Detect which cell encompasses the target text, then output its [x, y] center coordinate. 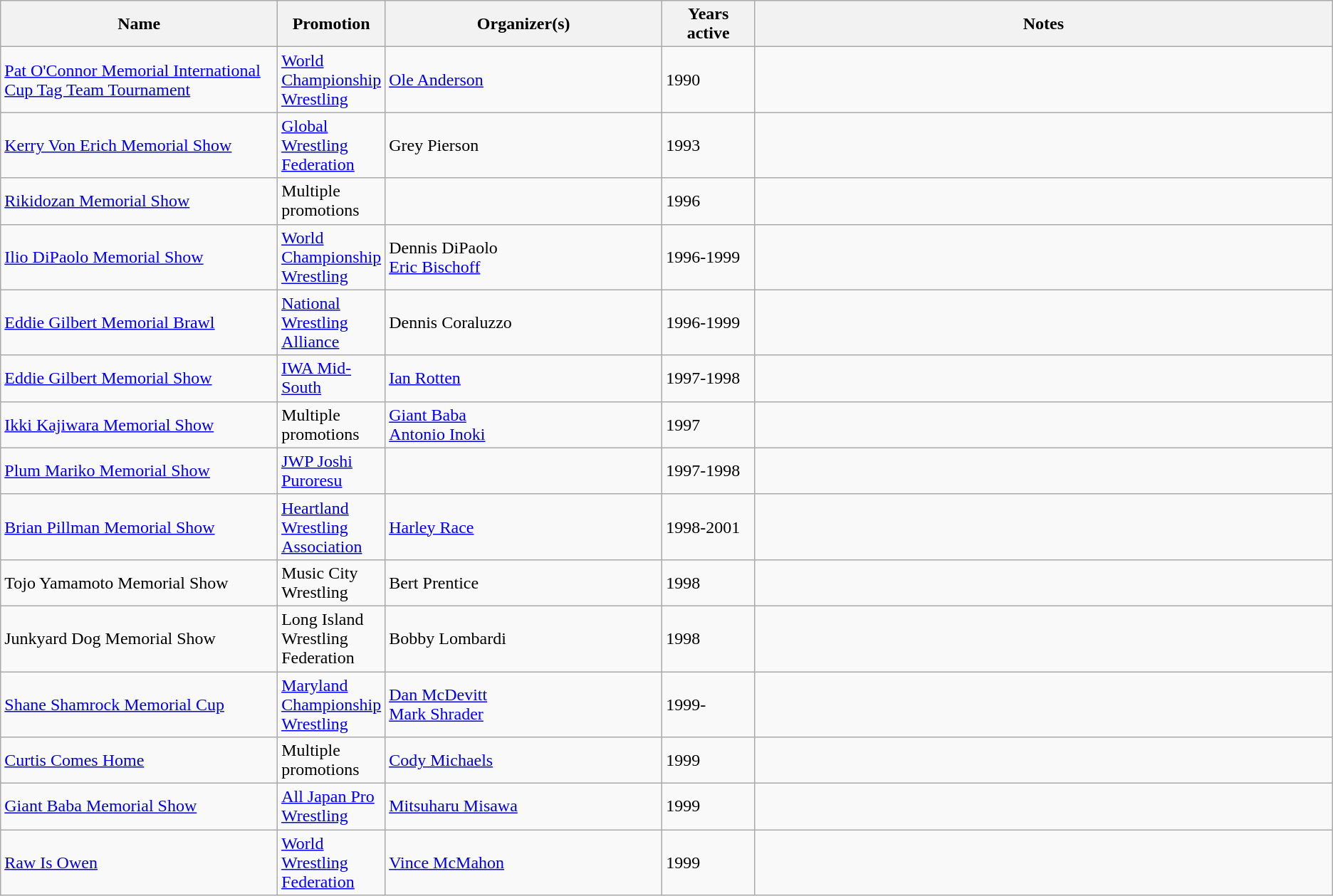
Organizer(s) [524, 24]
Bert Prentice [524, 582]
Pat O'Connor Memorial International Cup Tag Team Tournament [140, 80]
Vince McMahon [524, 863]
Raw Is Owen [140, 863]
Dennis DiPaoloEric Bischoff [524, 257]
1997 [709, 424]
1993 [709, 145]
Harley Race [524, 527]
Cody Michaels [524, 760]
Notes [1044, 24]
Ian Rotten [524, 379]
Heartland Wrestling Association [332, 527]
Dan McDevittMark Shrader [524, 705]
Bobby Lombardi [524, 638]
Music City Wrestling [332, 582]
Brian Pillman Memorial Show [140, 527]
World Wrestling Federation [332, 863]
Giant Baba Memorial Show [140, 807]
Rikidozan Memorial Show [140, 201]
Tojo Yamamoto Memorial Show [140, 582]
Years active [709, 24]
Name [140, 24]
Ilio DiPaolo Memorial Show [140, 257]
Grey Pierson [524, 145]
Global Wrestling Federation [332, 145]
JWP Joshi Puroresu [332, 471]
Long Island Wrestling Federation [332, 638]
Ikki Kajiwara Memorial Show [140, 424]
Ole Anderson [524, 80]
Dennis Coraluzzo [524, 322]
Giant BabaAntonio Inoki [524, 424]
Promotion [332, 24]
Mitsuharu Misawa [524, 807]
Junkyard Dog Memorial Show [140, 638]
1996 [709, 201]
Eddie Gilbert Memorial Brawl [140, 322]
Curtis Comes Home [140, 760]
National Wrestling Alliance [332, 322]
Plum Mariko Memorial Show [140, 471]
Shane Shamrock Memorial Cup [140, 705]
IWA Mid-South [332, 379]
1998-2001 [709, 527]
Kerry Von Erich Memorial Show [140, 145]
Maryland Championship Wrestling [332, 705]
All Japan Pro Wrestling [332, 807]
1999- [709, 705]
Eddie Gilbert Memorial Show [140, 379]
1990 [709, 80]
